Return the [X, Y] coordinate for the center point of the cell that contains the specified text.  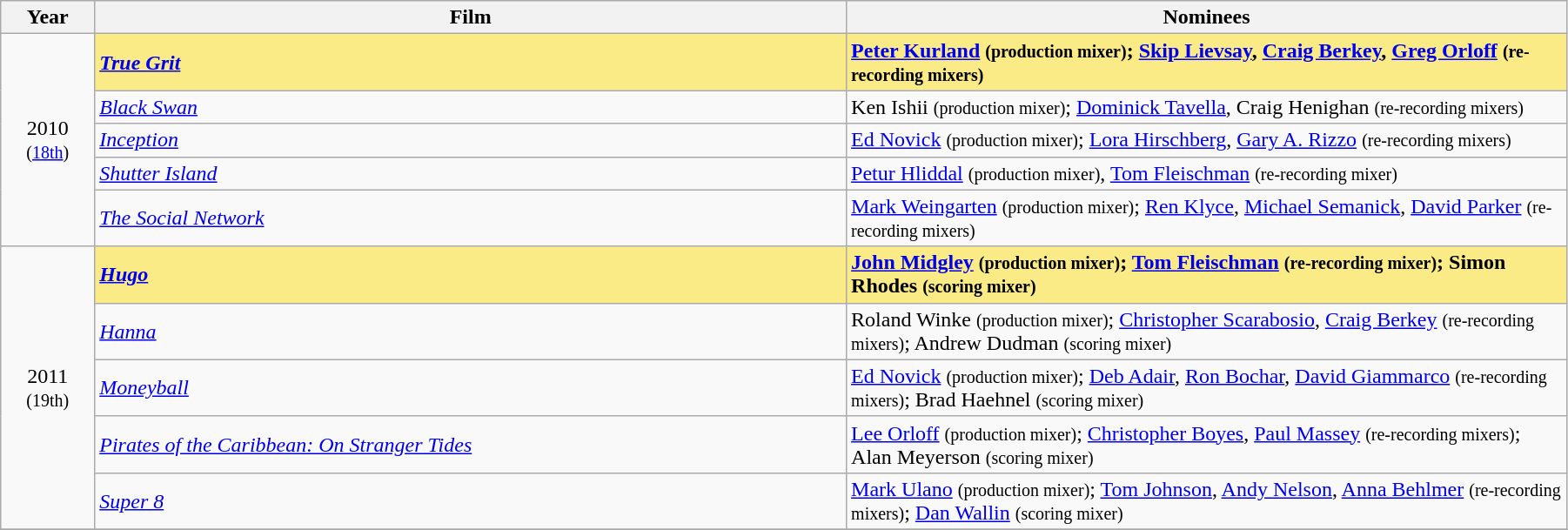
Mark Weingarten (production mixer); Ren Klyce, Michael Semanick, David Parker (re-recording mixers) [1207, 218]
Hanna [471, 331]
Lee Orloff (production mixer); Christopher Boyes, Paul Massey (re-recording mixers); Alan Meyerson (scoring mixer) [1207, 444]
True Grit [471, 63]
Black Swan [471, 107]
Ed Novick (production mixer); Lora Hirschberg, Gary A. Rizzo (re-recording mixers) [1207, 140]
Year [48, 17]
Shutter Island [471, 173]
2010 (18th) [48, 140]
Nominees [1207, 17]
2011 (19th) [48, 388]
Ed Novick (production mixer); Deb Adair, Ron Bochar, David Giammarco (re-recording mixers); Brad Haehnel (scoring mixer) [1207, 388]
Film [471, 17]
Ken Ishii (production mixer); Dominick Tavella, Craig Henighan (re-recording mixers) [1207, 107]
Moneyball [471, 388]
Peter Kurland (production mixer); Skip Lievsay, Craig Berkey, Greg Orloff (re-recording mixers) [1207, 63]
Inception [471, 140]
Hugo [471, 275]
Roland Winke (production mixer); Christopher Scarabosio, Craig Berkey (re-recording mixers); Andrew Dudman (scoring mixer) [1207, 331]
Petur Hliddal (production mixer), Tom Fleischman (re-recording mixer) [1207, 173]
Mark Ulano (production mixer); Tom Johnson, Andy Nelson, Anna Behlmer (re-recording mixers); Dan Wallin (scoring mixer) [1207, 501]
Pirates of the Caribbean: On Stranger Tides [471, 444]
John Midgley (production mixer); Tom Fleischman (re-recording mixer); Simon Rhodes (scoring mixer) [1207, 275]
The Social Network [471, 218]
Super 8 [471, 501]
